Pinpoint the cell where the given text exists, returning its (x, y) midpoint coordinate. 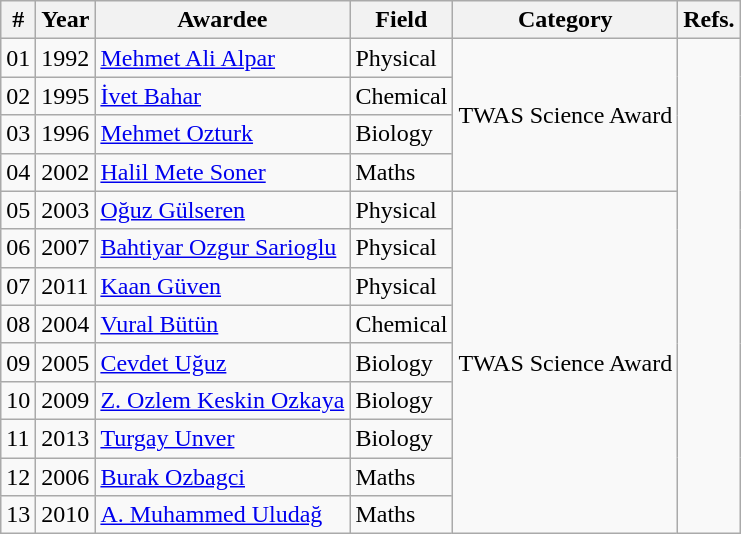
2005 (66, 362)
Cevdet Uğuz (222, 362)
10 (18, 400)
2007 (66, 248)
2010 (66, 515)
Year (66, 20)
Kaan Güven (222, 286)
Awardee (222, 20)
Oğuz Gülseren (222, 210)
1992 (66, 58)
07 (18, 286)
01 (18, 58)
09 (18, 362)
Turgay Unver (222, 438)
2013 (66, 438)
2002 (66, 172)
Z. Ozlem Keskin Ozkaya (222, 400)
İvet Bahar (222, 96)
Mehmet Ozturk (222, 134)
2003 (66, 210)
2006 (66, 477)
2011 (66, 286)
# (18, 20)
2004 (66, 324)
Mehmet Ali Alpar (222, 58)
04 (18, 172)
05 (18, 210)
Field (402, 20)
Refs. (709, 20)
06 (18, 248)
1996 (66, 134)
A. Muhammed Uludağ (222, 515)
Vural Bütün (222, 324)
Category (566, 20)
08 (18, 324)
2009 (66, 400)
03 (18, 134)
11 (18, 438)
13 (18, 515)
02 (18, 96)
Halil Mete Soner (222, 172)
Burak Ozbagci (222, 477)
1995 (66, 96)
12 (18, 477)
Bahtiyar Ozgur Sarioglu (222, 248)
